Identify which cell holds the provided text, then report its [X, Y] central coordinate. 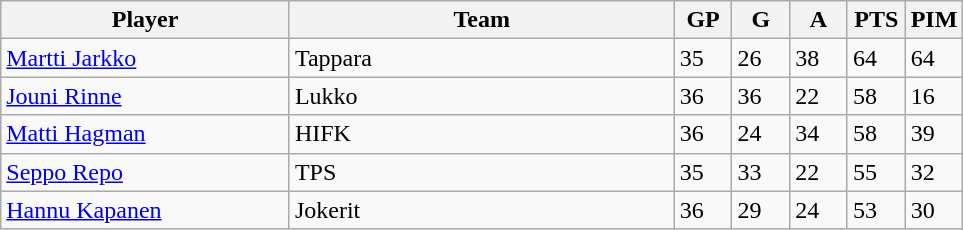
Tappara [482, 58]
PIM [934, 20]
Seppo Repo [146, 172]
Jouni Rinne [146, 96]
Matti Hagman [146, 134]
16 [934, 96]
Player [146, 20]
Jokerit [482, 210]
A [819, 20]
HIFK [482, 134]
26 [761, 58]
Martti Jarkko [146, 58]
29 [761, 210]
Hannu Kapanen [146, 210]
38 [819, 58]
39 [934, 134]
33 [761, 172]
32 [934, 172]
55 [876, 172]
Lukko [482, 96]
34 [819, 134]
G [761, 20]
53 [876, 210]
Team [482, 20]
GP [703, 20]
PTS [876, 20]
TPS [482, 172]
30 [934, 210]
